Identify which cell holds the provided text, then report its (x, y) central coordinate. 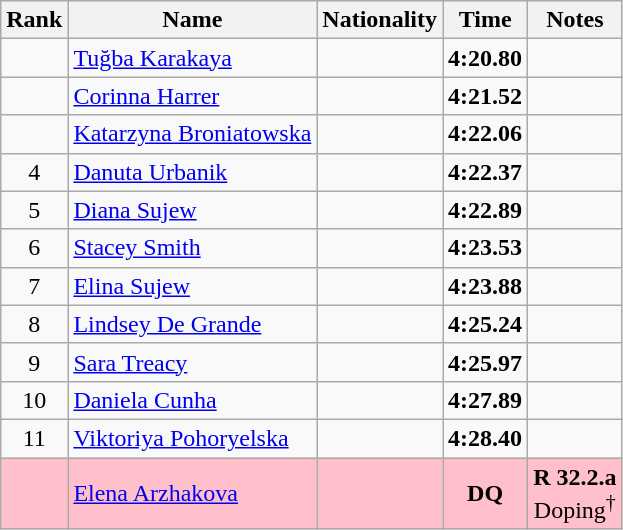
11 (34, 438)
Elina Sujew (192, 286)
10 (34, 400)
4:23.88 (486, 286)
Notes (575, 20)
4:22.89 (486, 210)
Rank (34, 20)
8 (34, 324)
DQ (486, 494)
Elena Arzhakova (192, 494)
4:21.52 (486, 96)
4:27.89 (486, 400)
9 (34, 362)
4:25.24 (486, 324)
Name (192, 20)
6 (34, 248)
Danuta Urbanik (192, 172)
Diana Sujew (192, 210)
4:28.40 (486, 438)
Lindsey De Grande (192, 324)
Viktoriya Pohoryelska (192, 438)
Corinna Harrer (192, 96)
4 (34, 172)
Nationality (380, 20)
Stacey Smith (192, 248)
5 (34, 210)
4:22.37 (486, 172)
4:23.53 (486, 248)
4:22.06 (486, 134)
Tuğba Karakaya (192, 58)
4:20.80 (486, 58)
7 (34, 286)
R 32.2.aDoping† (575, 494)
Time (486, 20)
Daniela Cunha (192, 400)
Katarzyna Broniatowska (192, 134)
4:25.97 (486, 362)
Sara Treacy (192, 362)
